Determine the [X, Y] coordinate at the center of the cell enclosing the given text.  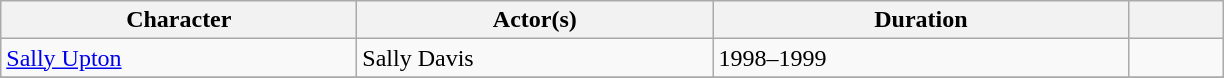
Actor(s) [535, 20]
Duration [921, 20]
Sally Upton [179, 58]
Sally Davis [535, 58]
Character [179, 20]
1998–1999 [921, 58]
